Return the [x, y] coordinate for the center point of the cell that contains the specified text.  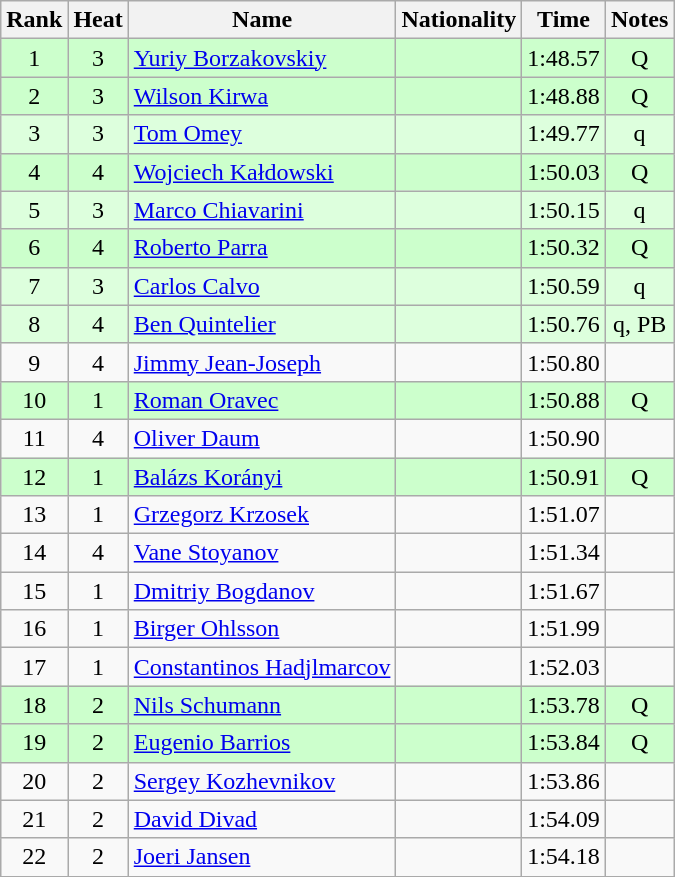
14 [34, 553]
Roman Oravec [262, 400]
Heat [98, 20]
12 [34, 477]
22 [34, 857]
1:50.91 [564, 477]
17 [34, 667]
20 [34, 781]
Vane Stoyanov [262, 553]
19 [34, 743]
1:48.57 [564, 58]
Dmitriy Bogdanov [262, 591]
Rank [34, 20]
Eugenio Barrios [262, 743]
1:52.03 [564, 667]
Grzegorz Krzosek [262, 515]
Nils Schumann [262, 705]
5 [34, 210]
Sergey Kozhevnikov [262, 781]
1:51.99 [564, 629]
1:53.84 [564, 743]
Nationality [459, 20]
1:49.77 [564, 134]
Wilson Kirwa [262, 96]
1:53.86 [564, 781]
Jimmy Jean-Joseph [262, 362]
1:50.03 [564, 172]
9 [34, 362]
Joeri Jansen [262, 857]
10 [34, 400]
1:50.90 [564, 438]
Notes [639, 20]
1:54.09 [564, 819]
1:50.32 [564, 248]
16 [34, 629]
1:51.34 [564, 553]
Marco Chiavarini [262, 210]
Tom Omey [262, 134]
Roberto Parra [262, 248]
1:51.67 [564, 591]
Oliver Daum [262, 438]
David Divad [262, 819]
1:50.15 [564, 210]
11 [34, 438]
1:50.88 [564, 400]
1:48.88 [564, 96]
18 [34, 705]
Constantinos Hadjlmarcov [262, 667]
7 [34, 286]
21 [34, 819]
8 [34, 324]
Name [262, 20]
Wojciech Kałdowski [262, 172]
Time [564, 20]
1:51.07 [564, 515]
15 [34, 591]
Yuriy Borzakovskiy [262, 58]
Balázs Korányi [262, 477]
1:54.18 [564, 857]
Ben Quintelier [262, 324]
Birger Ohlsson [262, 629]
1:53.78 [564, 705]
Carlos Calvo [262, 286]
1:50.80 [564, 362]
6 [34, 248]
q, PB [639, 324]
1:50.59 [564, 286]
13 [34, 515]
1:50.76 [564, 324]
